Output the [X, Y] coordinate of the center of the cell containing the given text.  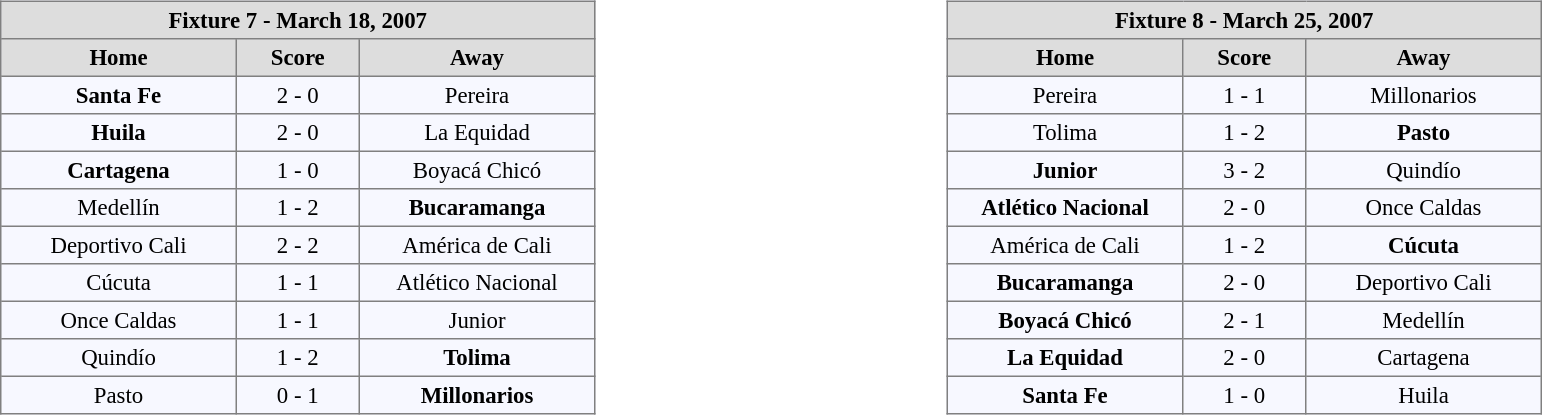
3 - 2 [1244, 170]
0 - 1 [298, 395]
Fixture 7 - March 18, 2007 [298, 20]
2 - 1 [1244, 320]
Fixture 8 - March 25, 2007 [1244, 20]
2 - 2 [298, 245]
